Locate the cell with the specified text and output its (X, Y) center coordinate. 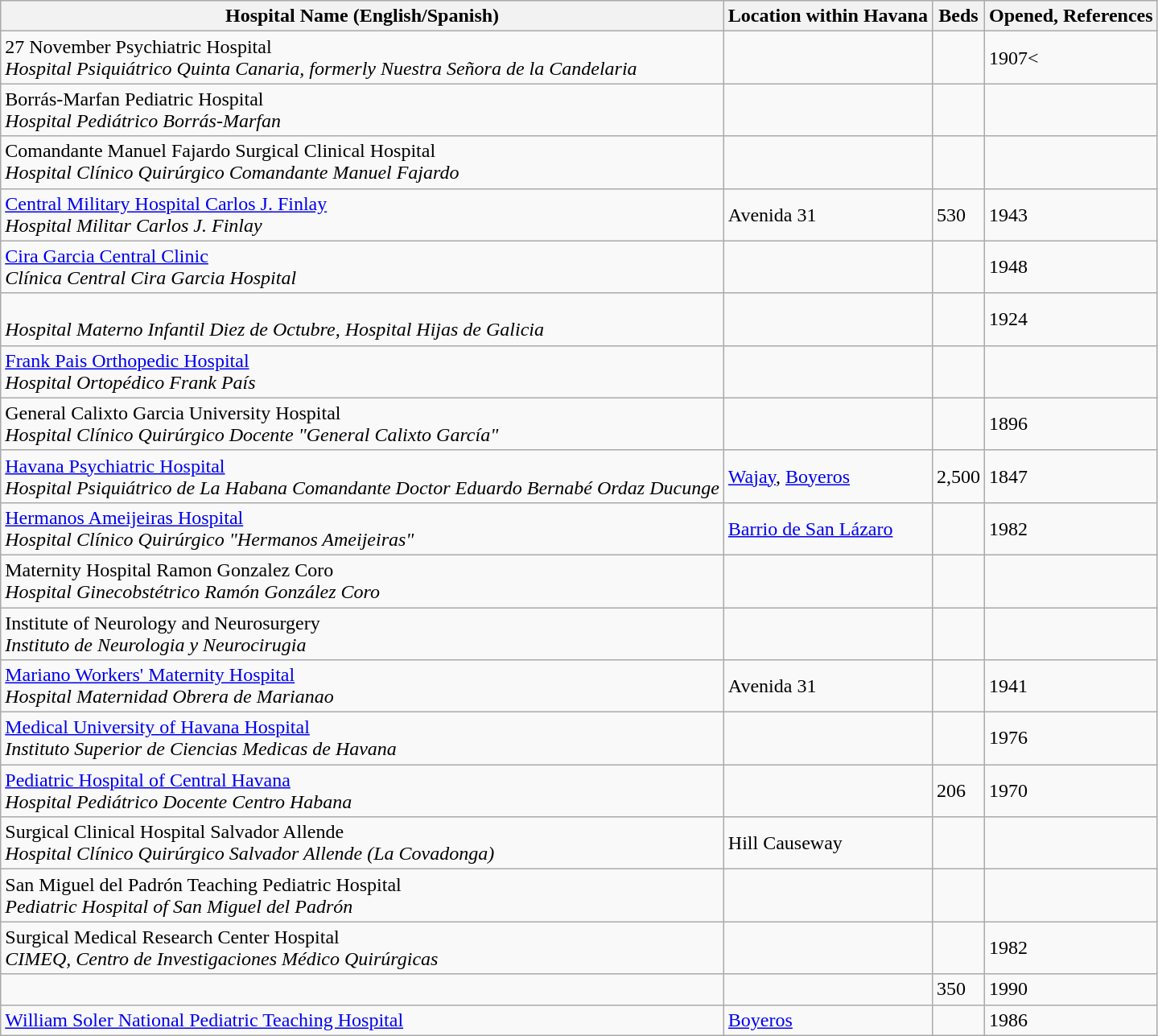
William Soler National Pediatric Teaching Hospital (362, 1020)
1941 (1070, 686)
Frank Pais Orthopedic HospitalHospital Ortopédico Frank País (362, 372)
1948 (1070, 267)
1970 (1070, 790)
Mariano Workers' Maternity HospitalHospital Maternidad Obrera de Marianao (362, 686)
Wajay, Boyeros (827, 477)
Barrio de San Lázaro (827, 528)
Maternity Hospital Ramon Gonzalez CoroHospital Ginecobstétrico Ramón González Coro (362, 581)
Central Military Hospital Carlos J. FinlayHospital Militar Carlos J. Finlay (362, 214)
1943 (1070, 214)
Boyeros (827, 1020)
Hill Causeway (827, 844)
Hermanos Ameijeiras HospitalHospital Clínico Quirúrgico "Hermanos Ameijeiras" (362, 528)
Comandante Manuel Fajardo Surgical Clinical HospitalHospital Clínico Quirúrgico Comandante Manuel Fajardo (362, 163)
1847 (1070, 477)
530 (958, 214)
Hospital Materno Infantil Diez de Octubre, Hospital Hijas de Galicia (362, 319)
1976 (1070, 739)
350 (958, 989)
206 (958, 790)
San Miguel del Padrón Teaching Pediatric HospitalPediatric Hospital of San Miguel del Padrón (362, 895)
27 November Psychiatric HospitalHospital Psiquiátrico Quinta Canaria, formerly Nuestra Señora de la Candelaria (362, 58)
1907< (1070, 58)
Hospital Name (English/Spanish) (362, 16)
1990 (1070, 989)
Location within Havana (827, 16)
2,500 (958, 477)
1896 (1070, 423)
1924 (1070, 319)
Cira Garcia Central ClinicClínica Central Cira Garcia Hospital (362, 267)
Borrás-Marfan Pediatric HospitalHospital Pediátrico Borrás-Marfan (362, 109)
Institute of Neurology and NeurosurgeryInstituto de Neurologia y Neurocirugia (362, 633)
Havana Psychiatric HospitalHospital Psiquiátrico de La Habana Comandante Doctor Eduardo Bernabé Ordaz Ducunge (362, 477)
Surgical Medical Research Center HospitalCIMEQ, Centro de Investigaciones Médico Quirúrgicas (362, 948)
Surgical Clinical Hospital Salvador AllendeHospital Clínico Quirúrgico Salvador Allende (La Covadonga) (362, 844)
1986 (1070, 1020)
General Calixto Garcia University HospitalHospital Clínico Quirúrgico Docente "General Calixto García" (362, 423)
Pediatric Hospital of Central HavanaHospital Pediátrico Docente Centro Habana (362, 790)
Beds (958, 16)
Medical University of Havana HospitalInstituto Superior de Ciencias Medicas de Havana (362, 739)
Opened, References (1070, 16)
